Output the (x, y) coordinate of the center of the cell containing the given text.  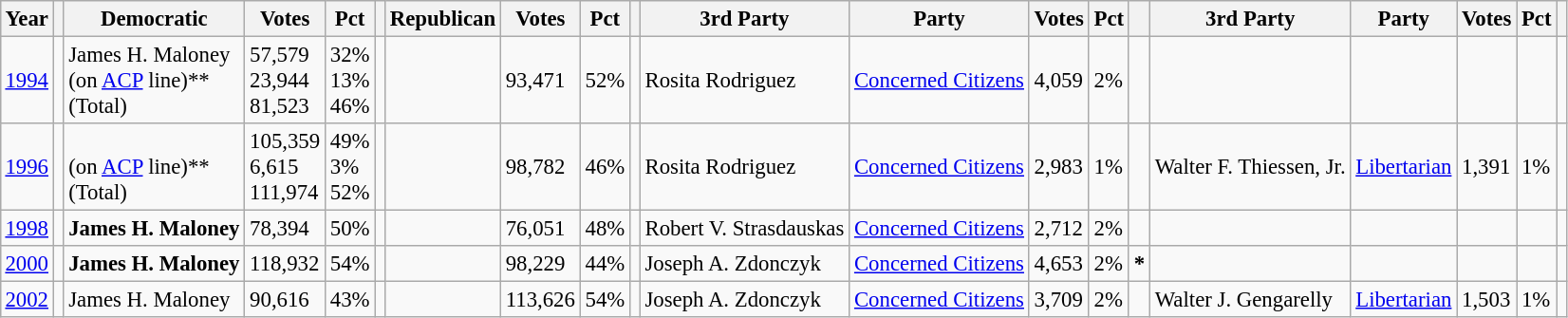
1994 (27, 80)
James H. Maloney(on ACP line)**(Total) (154, 80)
1996 (27, 167)
48% (605, 229)
Year (27, 19)
* (1139, 264)
4,059 (1059, 80)
Walter F. Thiessen, Jr. (1250, 167)
98,782 (540, 167)
(on ACP line)**(Total) (154, 167)
90,616 (285, 300)
113,626 (540, 300)
78,394 (285, 229)
2,983 (1059, 167)
49%3%52% (349, 167)
105,3596,615111,974 (285, 167)
2002 (27, 300)
76,051 (540, 229)
1,503 (1486, 300)
46% (605, 167)
1,391 (1486, 167)
Republican (442, 19)
118,932 (285, 264)
32%13%46% (349, 80)
43% (349, 300)
Walter J. Gengarelly (1250, 300)
52% (605, 80)
3,709 (1059, 300)
2000 (27, 264)
44% (605, 264)
1998 (27, 229)
2,712 (1059, 229)
Democratic (154, 19)
50% (349, 229)
4,653 (1059, 264)
Robert V. Strasdauskas (744, 229)
98,229 (540, 264)
93,471 (540, 80)
57,57923,94481,523 (285, 80)
